Scan for the cell matching the given text and deliver its (x, y) coordinate at center. 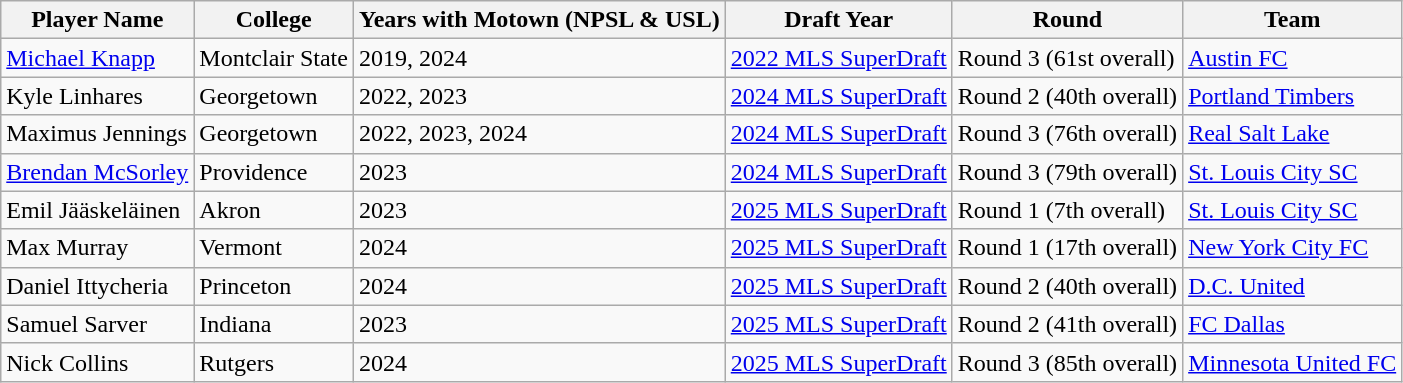
D.C. United (1292, 286)
Round (1067, 20)
Samuel Sarver (98, 324)
Austin FC (1292, 58)
Emil Jääskeläinen (98, 210)
Montclair State (274, 58)
2022, 2023, 2024 (539, 134)
Indiana (274, 324)
Nick Collins (98, 362)
Draft Year (838, 20)
Portland Timbers (1292, 96)
Real Salt Lake (1292, 134)
Akron (274, 210)
Maximus Jennings (98, 134)
2022, 2023 (539, 96)
Round 2 (41th overall) (1067, 324)
Michael Knapp (98, 58)
Player Name (98, 20)
College (274, 20)
Round 1 (17th overall) (1067, 248)
2019, 2024 (539, 58)
Round 3 (76th overall) (1067, 134)
Team (1292, 20)
Princeton (274, 286)
New York City FC (1292, 248)
Rutgers (274, 362)
Daniel Ittycheria (98, 286)
Max Murray (98, 248)
FC Dallas (1292, 324)
Years with Motown (NPSL & USL) (539, 20)
Kyle Linhares (98, 96)
Vermont (274, 248)
Round 3 (61st overall) (1067, 58)
Round 1 (7th overall) (1067, 210)
Minnesota United FC (1292, 362)
Brendan McSorley (98, 172)
2022 MLS SuperDraft (838, 58)
Providence (274, 172)
Round 3 (85th overall) (1067, 362)
Round 3 (79th overall) (1067, 172)
